Search for the cell housing the specified text and yield its (x, y) center coordinate. 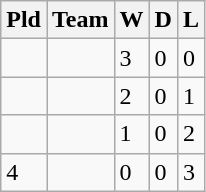
D (163, 20)
Pld (24, 20)
W (132, 20)
Team (80, 20)
4 (24, 172)
L (190, 20)
